Capture the cell that displays the provided text and extract its (x, y) central coordinate. 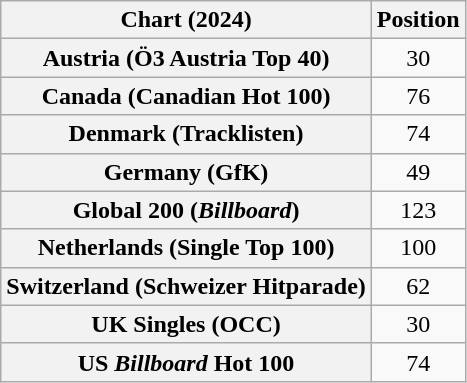
Austria (Ö3 Austria Top 40) (186, 58)
49 (418, 172)
Netherlands (Single Top 100) (186, 248)
Global 200 (Billboard) (186, 210)
Chart (2024) (186, 20)
100 (418, 248)
Switzerland (Schweizer Hitparade) (186, 286)
UK Singles (OCC) (186, 324)
Position (418, 20)
Canada (Canadian Hot 100) (186, 96)
Germany (GfK) (186, 172)
123 (418, 210)
US Billboard Hot 100 (186, 362)
76 (418, 96)
Denmark (Tracklisten) (186, 134)
62 (418, 286)
